Detect which cell encompasses the target text, then output its [X, Y] center coordinate. 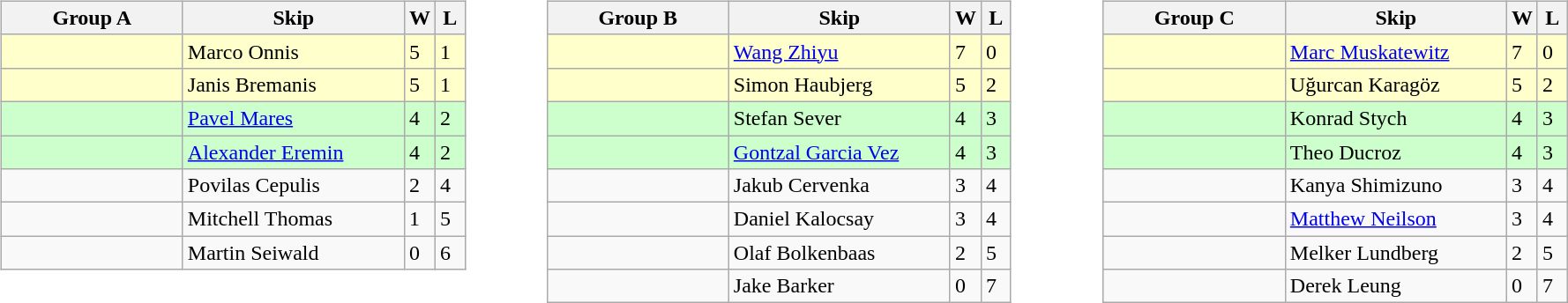
Uğurcan Karagöz [1395, 85]
Janis Bremanis [293, 85]
Daniel Kalocsay [840, 219]
Jakub Cervenka [840, 186]
Simon Haubjerg [840, 85]
Alexander Eremin [293, 152]
Kanya Shimizuno [1395, 186]
Marco Onnis [293, 51]
Group B [638, 18]
Wang Zhiyu [840, 51]
Theo Ducroz [1395, 152]
Derek Leung [1395, 286]
Group A [92, 18]
Konrad Stych [1395, 118]
6 [450, 253]
Gontzal Garcia Vez [840, 152]
Melker Lundberg [1395, 253]
Jake Barker [840, 286]
Matthew Neilson [1395, 219]
Povilas Cepulis [293, 186]
Olaf Bolkenbaas [840, 253]
Martin Seiwald [293, 253]
Pavel Mares [293, 118]
Group C [1194, 18]
Stefan Sever [840, 118]
Marc Muskatewitz [1395, 51]
Mitchell Thomas [293, 219]
